From the cell containing the given text, extract its center point as [X, Y] coordinate. 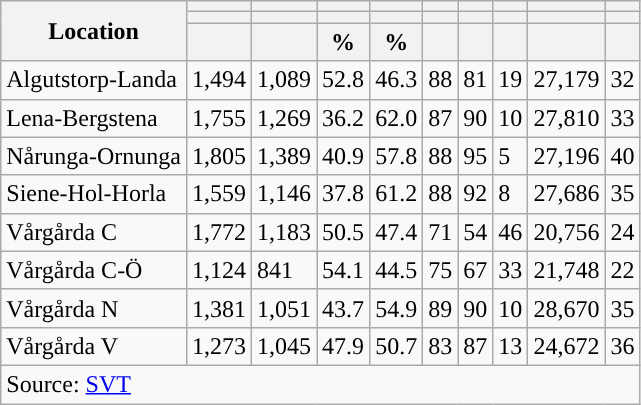
47.4 [396, 232]
1,755 [218, 118]
1,089 [284, 80]
21,748 [566, 270]
Siene-Hol-Horla [94, 194]
8 [510, 194]
71 [440, 232]
37.8 [344, 194]
46.3 [396, 80]
1,772 [218, 232]
75 [440, 270]
27,196 [566, 156]
Nårunga-Ornunga [94, 156]
19 [510, 80]
1,146 [284, 194]
27,686 [566, 194]
1,183 [284, 232]
Location [94, 31]
Vårgårda C [94, 232]
22 [622, 270]
67 [476, 270]
1,273 [218, 346]
36 [622, 346]
46 [510, 232]
20,756 [566, 232]
1,559 [218, 194]
50.7 [396, 346]
57.8 [396, 156]
1,389 [284, 156]
95 [476, 156]
24 [622, 232]
1,381 [218, 308]
5 [510, 156]
89 [440, 308]
Vårgårda C-Ö [94, 270]
1,124 [218, 270]
62.0 [396, 118]
92 [476, 194]
43.7 [344, 308]
44.5 [396, 270]
28,670 [566, 308]
40 [622, 156]
841 [284, 270]
54.1 [344, 270]
47.9 [344, 346]
61.2 [396, 194]
Lena-Bergstena [94, 118]
24,672 [566, 346]
1,494 [218, 80]
1,805 [218, 156]
50.5 [344, 232]
83 [440, 346]
27,179 [566, 80]
32 [622, 80]
Algutstorp-Landa [94, 80]
54 [476, 232]
1,045 [284, 346]
52.8 [344, 80]
13 [510, 346]
Vårgårda N [94, 308]
54.9 [396, 308]
27,810 [566, 118]
1,051 [284, 308]
Source: SVT [320, 384]
1,269 [284, 118]
36.2 [344, 118]
Vårgårda V [94, 346]
40.9 [344, 156]
81 [476, 80]
